Capture the cell that displays the provided text and extract its (x, y) central coordinate. 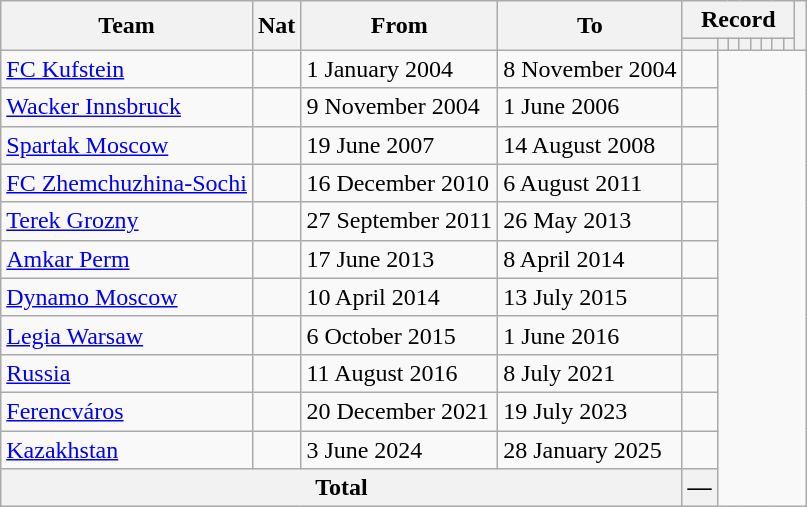
1 June 2016 (590, 335)
19 July 2023 (590, 411)
Nat (276, 26)
13 July 2015 (590, 297)
Total (342, 488)
20 December 2021 (400, 411)
FC Kufstein (127, 69)
Wacker Innsbruck (127, 107)
6 October 2015 (400, 335)
Record (738, 20)
11 August 2016 (400, 373)
Ferencváros (127, 411)
Russia (127, 373)
28 January 2025 (590, 449)
17 June 2013 (400, 259)
Amkar Perm (127, 259)
16 December 2010 (400, 183)
Legia Warsaw (127, 335)
— (700, 488)
From (400, 26)
26 May 2013 (590, 221)
3 June 2024 (400, 449)
FC Zhemchuzhina-Sochi (127, 183)
6 August 2011 (590, 183)
14 August 2008 (590, 145)
10 April 2014 (400, 297)
8 November 2004 (590, 69)
Kazakhstan (127, 449)
1 January 2004 (400, 69)
9 November 2004 (400, 107)
8 April 2014 (590, 259)
27 September 2011 (400, 221)
19 June 2007 (400, 145)
Dynamo Moscow (127, 297)
Terek Grozny (127, 221)
1 June 2006 (590, 107)
Spartak Moscow (127, 145)
8 July 2021 (590, 373)
Team (127, 26)
To (590, 26)
